Scan for the cell matching the given text and deliver its (x, y) coordinate at center. 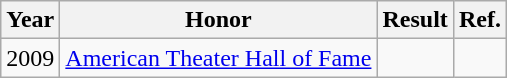
2009 (30, 58)
Ref. (480, 20)
Honor (218, 20)
Result (415, 20)
American Theater Hall of Fame (218, 58)
Year (30, 20)
